Locate the cell with the specified text and output its (X, Y) center coordinate. 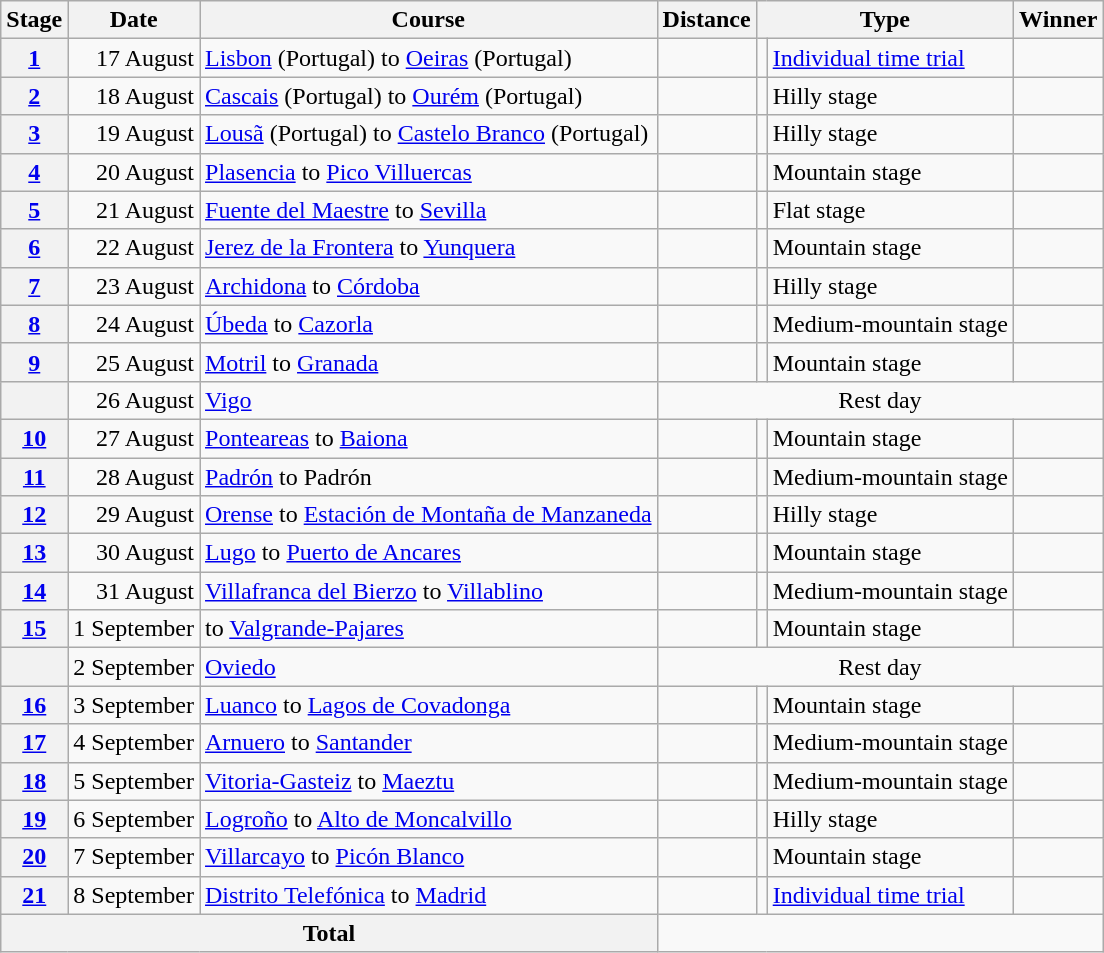
16 (34, 705)
14 (34, 591)
29 August (134, 515)
5 September (134, 781)
Úbeda to Cazorla (429, 324)
26 August (134, 400)
6 September (134, 819)
1 (34, 58)
21 August (134, 210)
Logroño to Alto de Moncalvillo (429, 819)
Arnuero to Santander (429, 743)
Lisbon (Portugal) to Oeiras (Portugal) (429, 58)
5 (34, 210)
15 (34, 629)
18 (34, 781)
Vitoria-Gasteiz to Maeztu (429, 781)
17 August (134, 58)
8 September (134, 895)
19 (34, 819)
13 (34, 553)
21 (34, 895)
Padrón to Padrón (429, 477)
31 August (134, 591)
27 August (134, 438)
25 August (134, 362)
Oviedo (429, 667)
Luanco to Lagos de Covadonga (429, 705)
Stage (34, 20)
24 August (134, 324)
10 (34, 438)
Orense to Estación de Montaña de Manzaneda (429, 515)
Total (329, 933)
Distance (706, 20)
6 (34, 248)
Date (134, 20)
Lousã (Portugal) to Castelo Branco (Portugal) (429, 134)
22 August (134, 248)
Jerez de la Frontera to Yunquera (429, 248)
17 (34, 743)
2 (34, 96)
4 September (134, 743)
Archidona to Córdoba (429, 286)
18 August (134, 96)
Type (884, 20)
3 September (134, 705)
4 (34, 172)
8 (34, 324)
19 August (134, 134)
Villafranca del Bierzo to Villablino (429, 591)
3 (34, 134)
7 September (134, 857)
20 (34, 857)
11 (34, 477)
30 August (134, 553)
Fuente del Maestre to Sevilla (429, 210)
Flat stage (890, 210)
to Valgrande-Pajares (429, 629)
Lugo to Puerto de Ancares (429, 553)
Course (429, 20)
1 September (134, 629)
2 September (134, 667)
20 August (134, 172)
Plasencia to Pico Villuercas (429, 172)
23 August (134, 286)
Cascais (Portugal) to Ourém (Portugal) (429, 96)
Ponteareas to Baiona (429, 438)
Vigo (429, 400)
Distrito Telefónica to Madrid (429, 895)
7 (34, 286)
Motril to Granada (429, 362)
Winner (1058, 20)
12 (34, 515)
28 August (134, 477)
9 (34, 362)
Villarcayo to Picón Blanco (429, 857)
